Search for the cell housing the specified text and yield its [x, y] center coordinate. 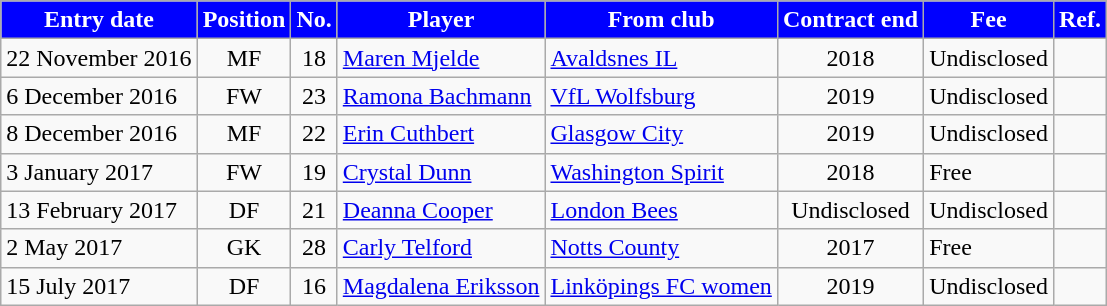
2 May 2017 [99, 248]
Linköpings FC women [661, 286]
Player [441, 20]
Carly Telford [441, 248]
Washington Spirit [661, 172]
Ramona Bachmann [441, 96]
Crystal Dunn [441, 172]
3 January 2017 [99, 172]
22 November 2016 [99, 58]
Maren Mjelde [441, 58]
Magdalena Eriksson [441, 286]
Contract end [850, 20]
16 [314, 286]
Deanna Cooper [441, 210]
No. [314, 20]
21 [314, 210]
VfL Wolfsburg [661, 96]
Notts County [661, 248]
6 December 2016 [99, 96]
Glasgow City [661, 134]
15 July 2017 [99, 286]
Avaldsnes IL [661, 58]
GK [244, 248]
22 [314, 134]
From club [661, 20]
8 December 2016 [99, 134]
Ref. [1080, 20]
28 [314, 248]
19 [314, 172]
2017 [850, 248]
Entry date [99, 20]
23 [314, 96]
18 [314, 58]
13 February 2017 [99, 210]
Position [244, 20]
Fee [989, 20]
Erin Cuthbert [441, 134]
London Bees [661, 210]
